Find where the given text appears and provide that cell's center as (x, y) coordinate. 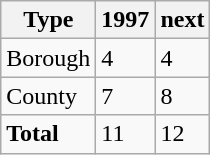
8 (182, 96)
County (48, 96)
next (182, 20)
1997 (126, 20)
Type (48, 20)
7 (126, 96)
12 (182, 134)
Borough (48, 58)
11 (126, 134)
Total (48, 134)
